Detect which cell encompasses the target text, then output its (x, y) center coordinate. 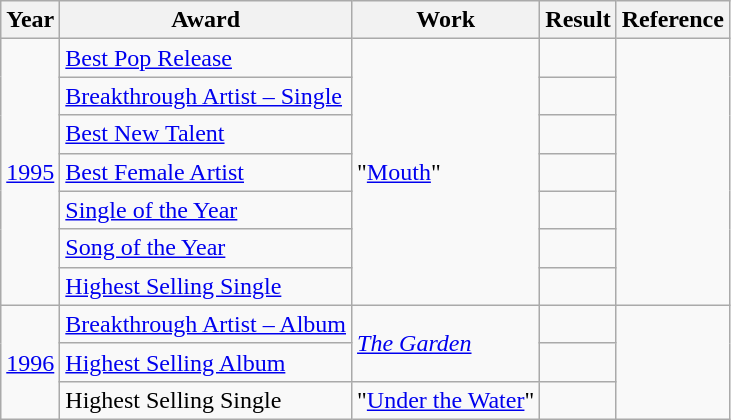
Work (446, 20)
Breakthrough Artist – Album (206, 324)
Award (206, 20)
Result (578, 20)
Year (30, 20)
The Garden (446, 343)
"Under the Water" (446, 400)
1995 (30, 172)
Song of the Year (206, 248)
Highest Selling Album (206, 362)
Breakthrough Artist – Single (206, 96)
Best Pop Release (206, 58)
1996 (30, 362)
Best New Talent (206, 134)
Single of the Year (206, 210)
Reference (672, 20)
Best Female Artist (206, 172)
"Mouth" (446, 172)
